Output the (x, y) coordinate of the center of the cell containing the given text.  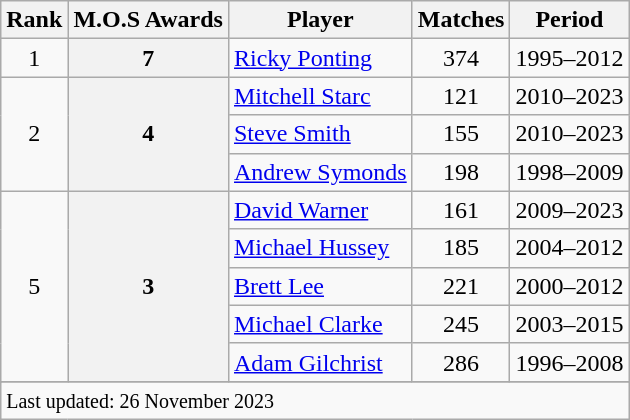
2004–2012 (570, 248)
1 (34, 58)
Player (320, 20)
198 (461, 172)
286 (461, 362)
Michael Hussey (320, 248)
Rank (34, 20)
Ricky Ponting (320, 58)
221 (461, 286)
2003–2015 (570, 324)
David Warner (320, 210)
2 (34, 134)
2000–2012 (570, 286)
Last updated: 26 November 2023 (315, 400)
5 (34, 286)
1998–2009 (570, 172)
Matches (461, 20)
185 (461, 248)
121 (461, 96)
155 (461, 134)
3 (148, 286)
Adam Gilchrist (320, 362)
Period (570, 20)
1995–2012 (570, 58)
M.O.S Awards (148, 20)
245 (461, 324)
374 (461, 58)
Steve Smith (320, 134)
Mitchell Starc (320, 96)
Andrew Symonds (320, 172)
161 (461, 210)
4 (148, 134)
2009–2023 (570, 210)
Brett Lee (320, 286)
7 (148, 58)
Michael Clarke (320, 324)
1996–2008 (570, 362)
